Search for the cell housing the specified text and yield its [X, Y] center coordinate. 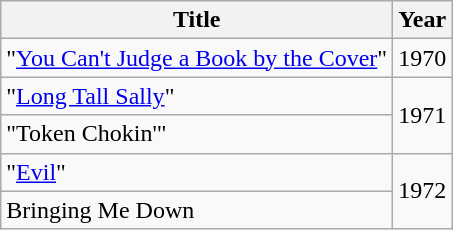
1971 [422, 115]
1972 [422, 191]
Title [197, 20]
"Long Tall Sally" [197, 96]
1970 [422, 58]
Year [422, 20]
Bringing Me Down [197, 210]
"Token Chokin'" [197, 134]
"You Can't Judge a Book by the Cover" [197, 58]
"Evil" [197, 172]
